Identify which cell holds the provided text, then report its [X, Y] central coordinate. 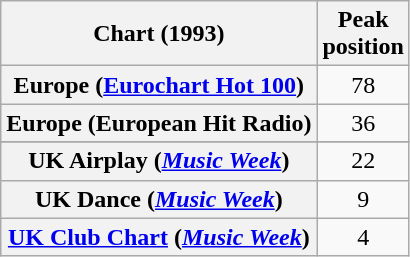
UK Club Chart (Music Week) [159, 237]
Europe (Eurochart Hot 100) [159, 85]
Peakposition [363, 34]
4 [363, 237]
Chart (1993) [159, 34]
Europe (European Hit Radio) [159, 123]
UK Airplay (Music Week) [159, 161]
36 [363, 123]
9 [363, 199]
22 [363, 161]
78 [363, 85]
UK Dance (Music Week) [159, 199]
